Capture the cell that displays the provided text and extract its [x, y] central coordinate. 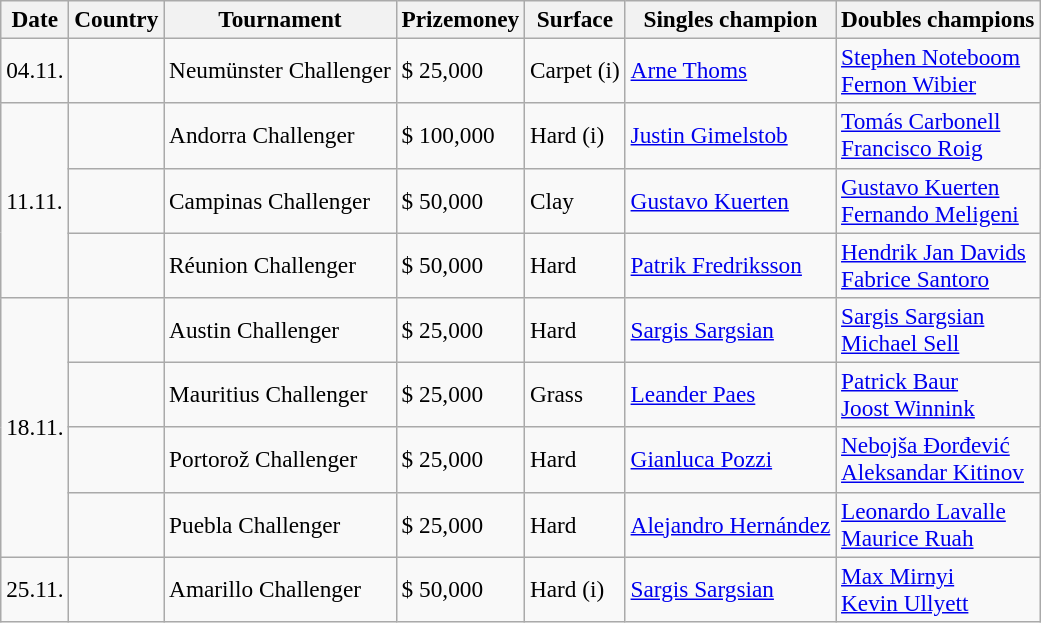
Stephen Noteboom Fernon Wibier [938, 70]
25.11. [35, 588]
Singles champion [730, 19]
Country [116, 19]
Clay [576, 200]
Leander Paes [730, 394]
Surface [576, 19]
Justin Gimelstob [730, 136]
Austin Challenger [280, 330]
Gianluca Pozzi [730, 460]
Leonardo Lavalle Maurice Ruah [938, 524]
Portorož Challenger [280, 460]
Prizemoney [460, 19]
11.11. [35, 200]
Grass [576, 394]
18.11. [35, 426]
Max Mirnyi Kevin Ullyett [938, 588]
Tomás Carbonell Francisco Roig [938, 136]
Arne Thoms [730, 70]
Patrik Fredriksson [730, 264]
Gustavo Kuerten Fernando Meligeni [938, 200]
Neumünster Challenger [280, 70]
Hendrik Jan Davids Fabrice Santoro [938, 264]
Réunion Challenger [280, 264]
Andorra Challenger [280, 136]
Puebla Challenger [280, 524]
Carpet (i) [576, 70]
Sargis Sargsian Michael Sell [938, 330]
Mauritius Challenger [280, 394]
Tournament [280, 19]
Alejandro Hernández [730, 524]
$ 100,000 [460, 136]
Doubles champions [938, 19]
Campinas Challenger [280, 200]
04.11. [35, 70]
Patrick Baur Joost Winnink [938, 394]
Amarillo Challenger [280, 588]
Date [35, 19]
Nebojša Đorđević Aleksandar Kitinov [938, 460]
Gustavo Kuerten [730, 200]
